Return [X, Y] of the center of cell containing provided text 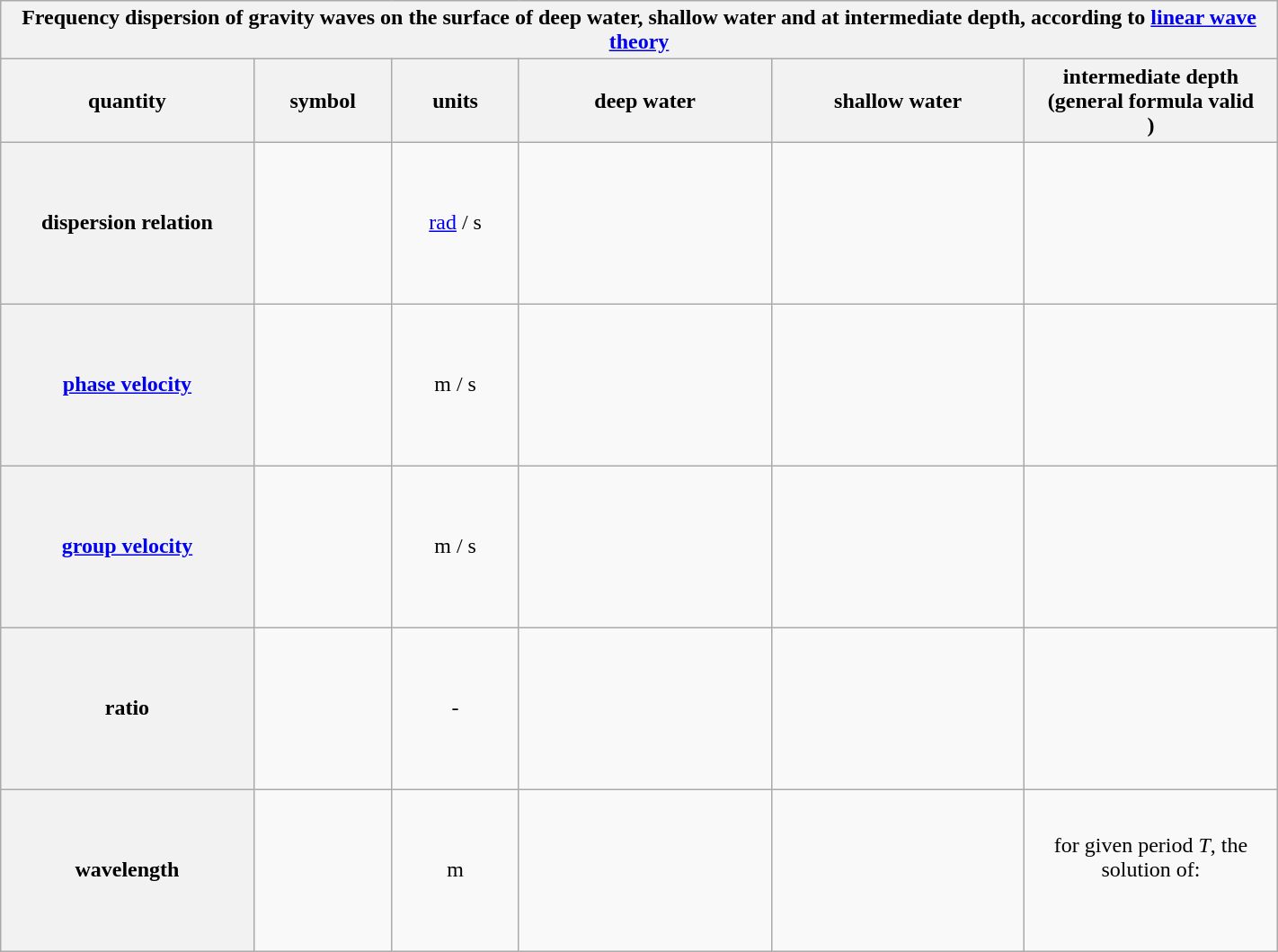
deep water [645, 101]
group velocity [128, 547]
Frequency dispersion of gravity waves on the surface of deep water, shallow water and at intermediate depth, according to linear wave theory [639, 31]
quantity [128, 101]
dispersion relation [128, 223]
phase velocity [128, 385]
rad / s [455, 223]
wavelength [128, 870]
- [455, 708]
units [455, 101]
m [455, 870]
for given period T, the solution of: [1150, 870]
shallow water [897, 101]
ratio [128, 708]
symbol [323, 101]
intermediate depth(general formula valid) [1150, 101]
